Identify which cell holds the provided text, then report its [X, Y] central coordinate. 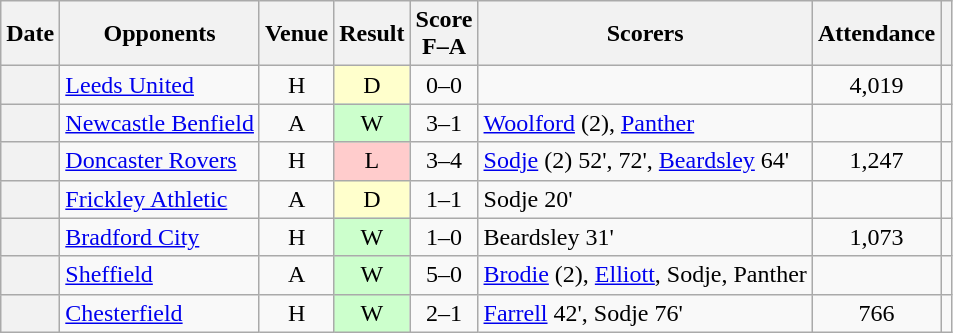
Sodje 20' [645, 199]
Frickley Athletic [160, 199]
Sodje (2) 52', 72', Beardsley 64' [645, 161]
Chesterfield [160, 313]
2–1 [444, 313]
3–1 [444, 123]
L [372, 161]
Venue [296, 34]
1,073 [876, 237]
4,019 [876, 85]
1,247 [876, 161]
Opponents [160, 34]
1–1 [444, 199]
Result [372, 34]
Sheffield [160, 275]
1–0 [444, 237]
Leeds United [160, 85]
Beardsley 31' [645, 237]
5–0 [444, 275]
Bradford City [160, 237]
Doncaster Rovers [160, 161]
0–0 [444, 85]
Brodie (2), Elliott, Sodje, Panther [645, 275]
Attendance [876, 34]
Scorers [645, 34]
Farrell 42', Sodje 76' [645, 313]
Woolford (2), Panther [645, 123]
ScoreF–A [444, 34]
Date [30, 34]
766 [876, 313]
Newcastle Benfield [160, 123]
3–4 [444, 161]
